Determine the (X, Y) coordinate at the center of the cell enclosing the given text.  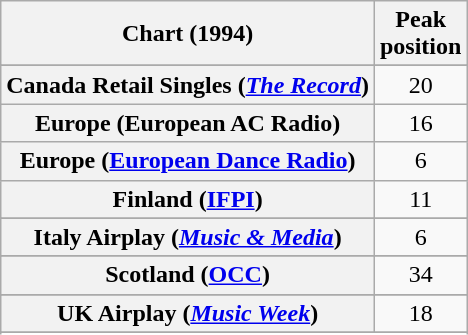
Italy Airplay (Music & Media) (188, 237)
20 (420, 85)
Europe (European Dance Radio) (188, 161)
Finland (IFPI) (188, 199)
Europe (European AC Radio) (188, 123)
16 (420, 123)
Canada Retail Singles (The Record) (188, 85)
Chart (1994) (188, 34)
UK Airplay (Music Week) (188, 313)
11 (420, 199)
18 (420, 313)
Peak position (420, 34)
34 (420, 275)
Scotland (OCC) (188, 275)
